Determine the [X, Y] coordinate at the center of the cell enclosing the given text.  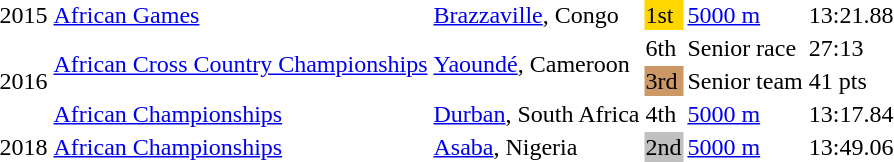
Asaba, Nigeria [536, 147]
1st [664, 15]
African Games [240, 15]
Senior race [745, 48]
Senior team [745, 81]
4th [664, 114]
2nd [664, 147]
6th [664, 48]
Yaoundé, Cameroon [536, 64]
Brazzaville, Congo [536, 15]
3rd [664, 81]
African Cross Country Championships [240, 64]
Durban, South Africa [536, 114]
